Capture the cell that displays the provided text and extract its [X, Y] central coordinate. 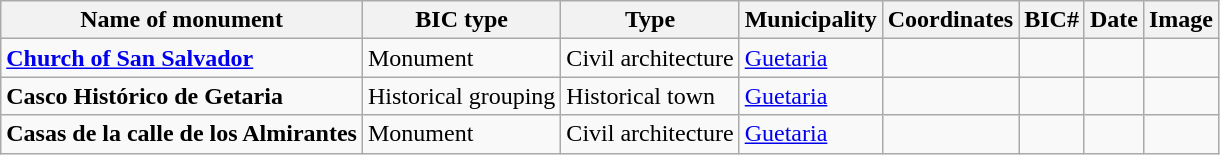
Historical grouping [461, 96]
Casco Histórico de Getaria [182, 96]
Image [1180, 20]
Coordinates [950, 20]
Historical town [650, 96]
Municipality [810, 20]
BIC type [461, 20]
Type [650, 20]
Date [1114, 20]
BIC# [1052, 20]
Casas de la calle de los Almirantes [182, 134]
Church of San Salvador [182, 58]
Name of monument [182, 20]
